Search for the cell housing the specified text and yield its [X, Y] center coordinate. 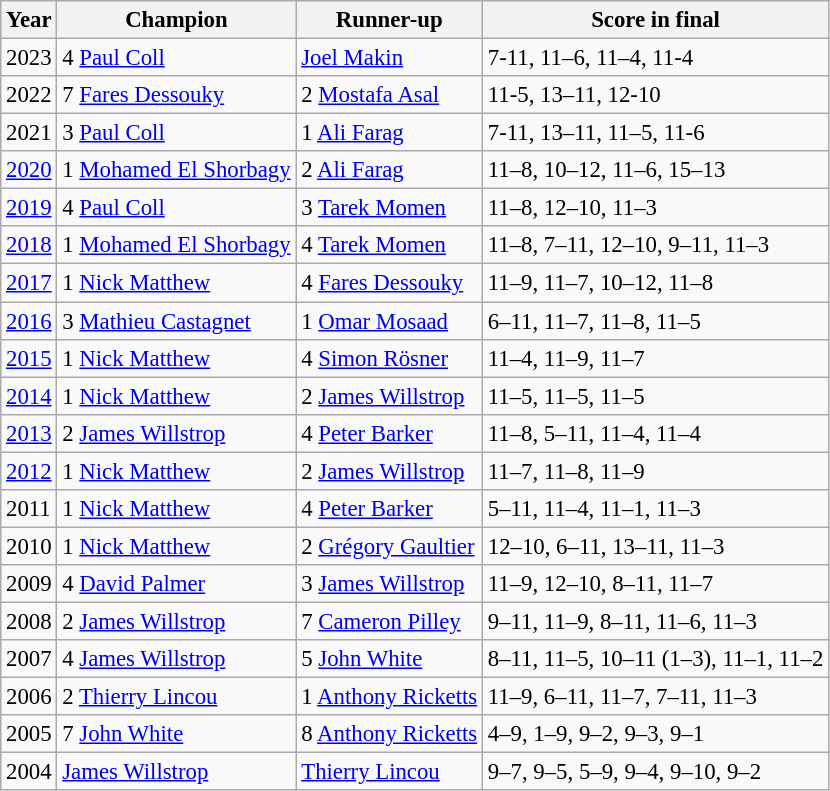
2020 [29, 170]
2007 [29, 659]
11–9, 11–7, 10–12, 11–8 [655, 283]
2022 [29, 95]
1 Ali Farag [390, 133]
11–4, 11–9, 11–7 [655, 358]
2006 [29, 697]
4 Simon Rösner [390, 358]
7-11, 11–6, 11–4, 11-4 [655, 58]
11–9, 12–10, 8–11, 11–7 [655, 584]
2018 [29, 245]
Score in final [655, 20]
2004 [29, 772]
2005 [29, 734]
2019 [29, 208]
Runner-up [390, 20]
2010 [29, 546]
4 Tarek Momen [390, 245]
5 John White [390, 659]
2014 [29, 396]
11–5, 11–5, 11–5 [655, 396]
4 Fares Dessouky [390, 283]
6–11, 11–7, 11–8, 11–5 [655, 321]
3 Tarek Momen [390, 208]
1 Omar Mosaad [390, 321]
7 Cameron Pilley [390, 621]
2 Grégory Gaultier [390, 546]
3 Paul Coll [176, 133]
2 Mostafa Asal [390, 95]
1 Anthony Ricketts [390, 697]
2 Thierry Lincou [176, 697]
12–10, 6–11, 13–11, 11–3 [655, 546]
Thierry Lincou [390, 772]
11–9, 6–11, 11–7, 7–11, 11–3 [655, 697]
3 Mathieu Castagnet [176, 321]
2013 [29, 433]
2016 [29, 321]
2015 [29, 358]
9–11, 11–9, 8–11, 11–6, 11–3 [655, 621]
8 Anthony Ricketts [390, 734]
James Willstrop [176, 772]
7-11, 13–11, 11–5, 11-6 [655, 133]
Joel Makin [390, 58]
Year [29, 20]
4–9, 1–9, 9–2, 9–3, 9–1 [655, 734]
2009 [29, 584]
4 James Willstrop [176, 659]
11–8, 12–10, 11–3 [655, 208]
2017 [29, 283]
11-5, 13–11, 12-10 [655, 95]
2021 [29, 133]
4 David Palmer [176, 584]
2011 [29, 509]
2023 [29, 58]
2 Ali Farag [390, 170]
11–8, 5–11, 11–4, 11–4 [655, 433]
11–7, 11–8, 11–9 [655, 471]
8–11, 11–5, 10–11 (1–3), 11–1, 11–2 [655, 659]
2012 [29, 471]
Champion [176, 20]
7 John White [176, 734]
5–11, 11–4, 11–1, 11–3 [655, 509]
11–8, 7–11, 12–10, 9–11, 11–3 [655, 245]
2008 [29, 621]
7 Fares Dessouky [176, 95]
11–8, 10–12, 11–6, 15–13 [655, 170]
9–7, 9–5, 5–9, 9–4, 9–10, 9–2 [655, 772]
3 James Willstrop [390, 584]
